For the text-containing cell, return its midpoint in (X, Y) coordinate format. 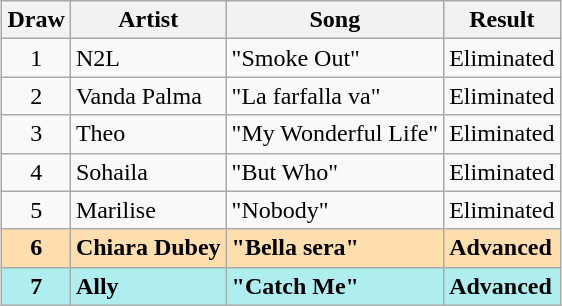
Result (502, 20)
5 (36, 210)
6 (36, 248)
"Catch Me" (335, 286)
"Nobody" (335, 210)
"But Who" (335, 172)
Marilise (148, 210)
4 (36, 172)
Vanda Palma (148, 96)
N2L (148, 58)
Song (335, 20)
Chiara Dubey (148, 248)
Theo (148, 134)
1 (36, 58)
3 (36, 134)
Sohaila (148, 172)
7 (36, 286)
2 (36, 96)
"La farfalla va" (335, 96)
"Bella sera" (335, 248)
Draw (36, 20)
"Smoke Out" (335, 58)
"My Wonderful Life" (335, 134)
Ally (148, 286)
Artist (148, 20)
